For the text-containing cell, return its midpoint in (X, Y) coordinate format. 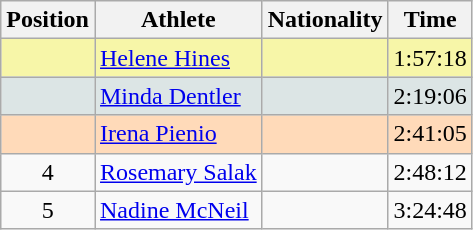
Time (430, 20)
Nadine McNeil (178, 210)
4 (48, 172)
Rosemary Salak (178, 172)
Minda Dentler (178, 96)
Irena Pienio (178, 134)
1:57:18 (430, 58)
5 (48, 210)
2:19:06 (430, 96)
2:41:05 (430, 134)
3:24:48 (430, 210)
Nationality (325, 20)
Helene Hines (178, 58)
Position (48, 20)
2:48:12 (430, 172)
Athlete (178, 20)
